Determine the [X, Y] coordinate at the center of the cell enclosing the given text.  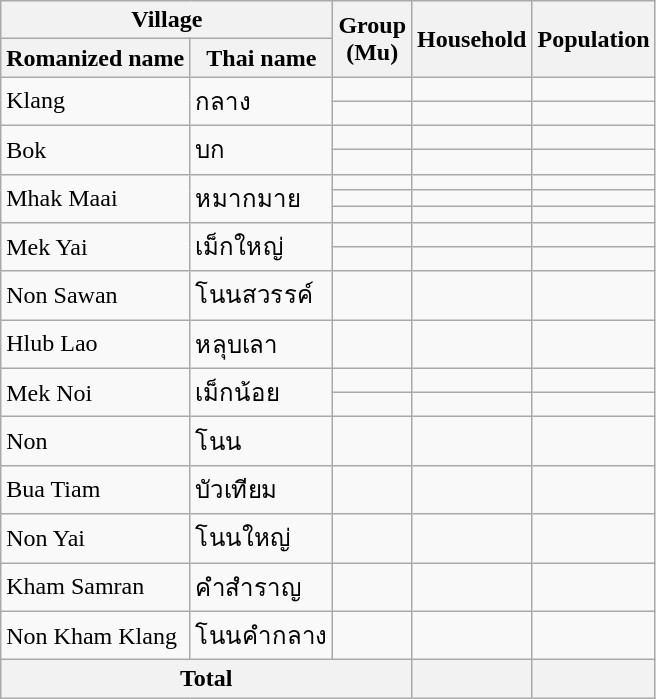
Population [594, 39]
Kham Samran [96, 586]
โนนสวรรค์ [262, 296]
Bok [96, 150]
Non Sawan [96, 296]
บัวเทียม [262, 490]
Non Kham Klang [96, 636]
เม็กใหญ่ [262, 248]
Household [472, 39]
Non Yai [96, 538]
Hlub Lao [96, 344]
Thai name [262, 58]
กลาง [262, 102]
Group(Mu) [372, 39]
Mhak Maai [96, 198]
Bua Tiam [96, 490]
Romanized name [96, 58]
บก [262, 150]
Total [206, 679]
หมากมาย [262, 198]
โนนใหญ่ [262, 538]
โนน [262, 442]
คำสำราญ [262, 586]
Mek Yai [96, 248]
Non [96, 442]
หลุบเลา [262, 344]
โนนคำกลาง [262, 636]
เม็กน้อย [262, 392]
Klang [96, 102]
Village [167, 20]
Mek Noi [96, 392]
